Detect which cell encompasses the target text, then output its (X, Y) center coordinate. 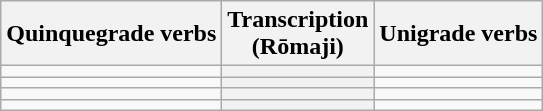
Quinquegrade verbs (112, 34)
Unigrade verbs (458, 34)
Transcription(Rōmaji) (298, 34)
